Extract the [x, y] coordinate from the center of the cell holding the provided text.  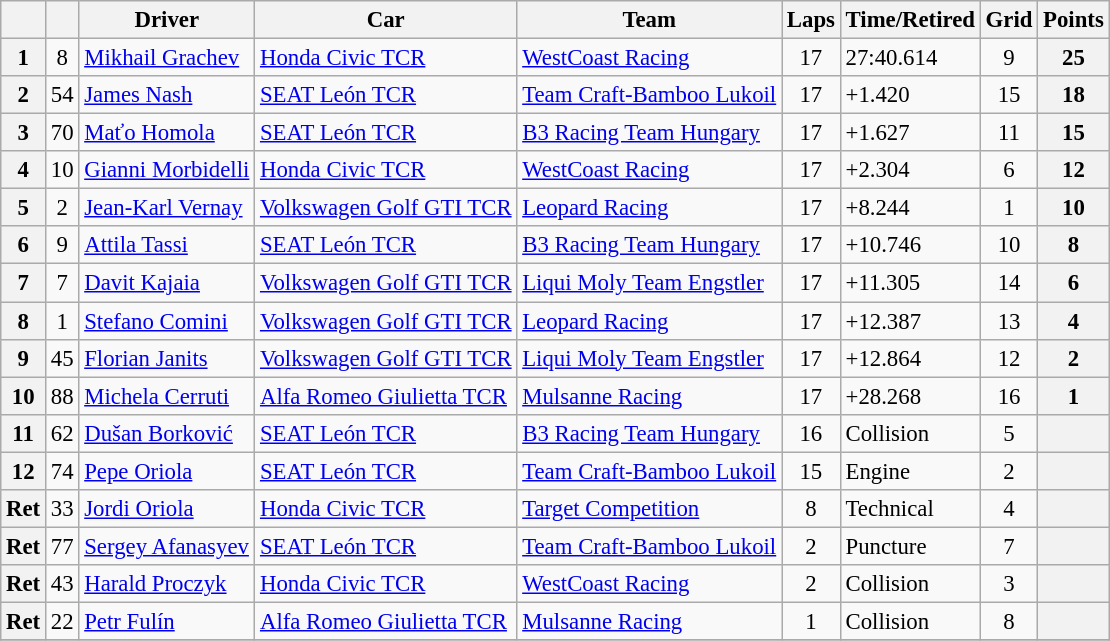
Davit Kajaia [167, 283]
Attila Tassi [167, 245]
Michela Cerruti [167, 396]
70 [62, 133]
43 [62, 584]
Team [650, 20]
88 [62, 396]
Engine [910, 471]
Pepe Oriola [167, 471]
Sergey Afanasyev [167, 546]
+1.420 [910, 95]
14 [1008, 283]
Florian Janits [167, 358]
Target Competition [650, 509]
Puncture [910, 546]
+2.304 [910, 170]
Laps [812, 20]
33 [62, 509]
Mikhail Grachev [167, 58]
25 [1074, 58]
Time/Retired [910, 20]
Harald Proczyk [167, 584]
27:40.614 [910, 58]
74 [62, 471]
Gianni Morbidelli [167, 170]
+12.387 [910, 321]
54 [62, 95]
Maťo Homola [167, 133]
77 [62, 546]
+12.864 [910, 358]
Points [1074, 20]
Jordi Oriola [167, 509]
62 [62, 433]
Petr Fulín [167, 621]
+1.627 [910, 133]
Grid [1008, 20]
+8.244 [910, 208]
James Nash [167, 95]
Stefano Comini [167, 321]
22 [62, 621]
+10.746 [910, 245]
Driver [167, 20]
+11.305 [910, 283]
+28.268 [910, 396]
Dušan Borković [167, 433]
45 [62, 358]
13 [1008, 321]
Jean-Karl Vernay [167, 208]
Car [386, 20]
Technical [910, 509]
18 [1074, 95]
